Locate the cell with the specified text and output its (x, y) center coordinate. 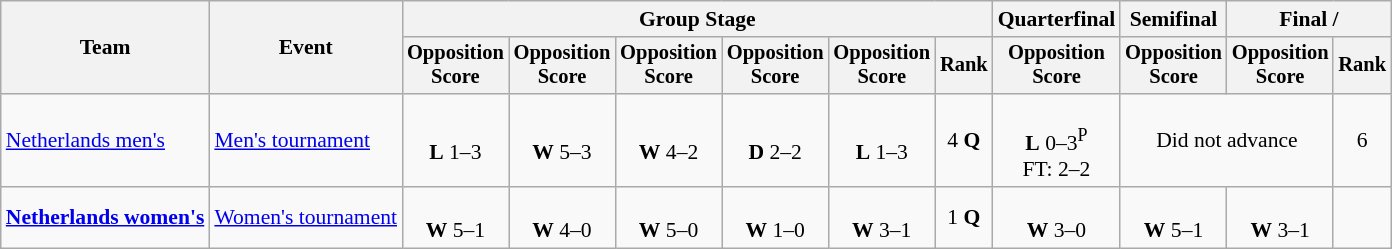
Men's tournament (306, 140)
Group Stage (698, 19)
Women's tournament (306, 218)
Netherlands men's (106, 140)
1 Q (964, 218)
Final / (1309, 19)
W 1–0 (776, 218)
6 (1362, 140)
4 Q (964, 140)
Did not advance (1226, 140)
W 5–3 (562, 140)
W 5–0 (668, 218)
D 2–2 (776, 140)
W 3–0 (1057, 218)
Team (106, 48)
W 4–2 (668, 140)
Event (306, 48)
W 4–0 (562, 218)
L 0–3PFT: 2–2 (1057, 140)
Quarterfinal (1057, 19)
Netherlands women's (106, 218)
Semifinal (1174, 19)
